Find where the given text appears and provide that cell's center as [X, Y] coordinate. 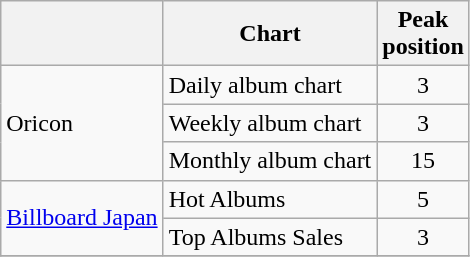
Monthly album chart [270, 161]
Weekly album chart [270, 123]
Peakposition [423, 34]
Hot Albums [270, 199]
5 [423, 199]
Chart [270, 34]
Oricon [82, 123]
Billboard Japan [82, 218]
Top Albums Sales [270, 237]
15 [423, 161]
Daily album chart [270, 85]
